Search for the cell housing the specified text and yield its [X, Y] center coordinate. 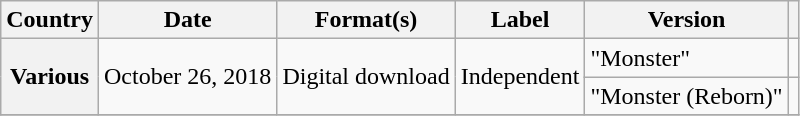
Digital download [366, 77]
"Monster (Reborn)" [686, 96]
Various [50, 77]
Format(s) [366, 20]
Independent [520, 77]
Date [187, 20]
Version [686, 20]
Label [520, 20]
October 26, 2018 [187, 77]
"Monster" [686, 58]
Country [50, 20]
